Locate the cell with the specified text and output its (x, y) center coordinate. 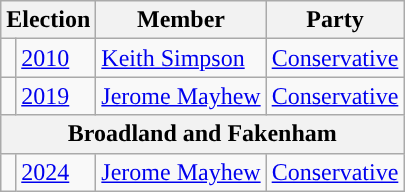
2019 (56, 96)
2010 (56, 58)
Election (48, 20)
2024 (56, 172)
Party (335, 20)
Member (181, 20)
Broadland and Fakenham (202, 134)
Keith Simpson (181, 58)
